Search for the cell housing the specified text and yield its (x, y) center coordinate. 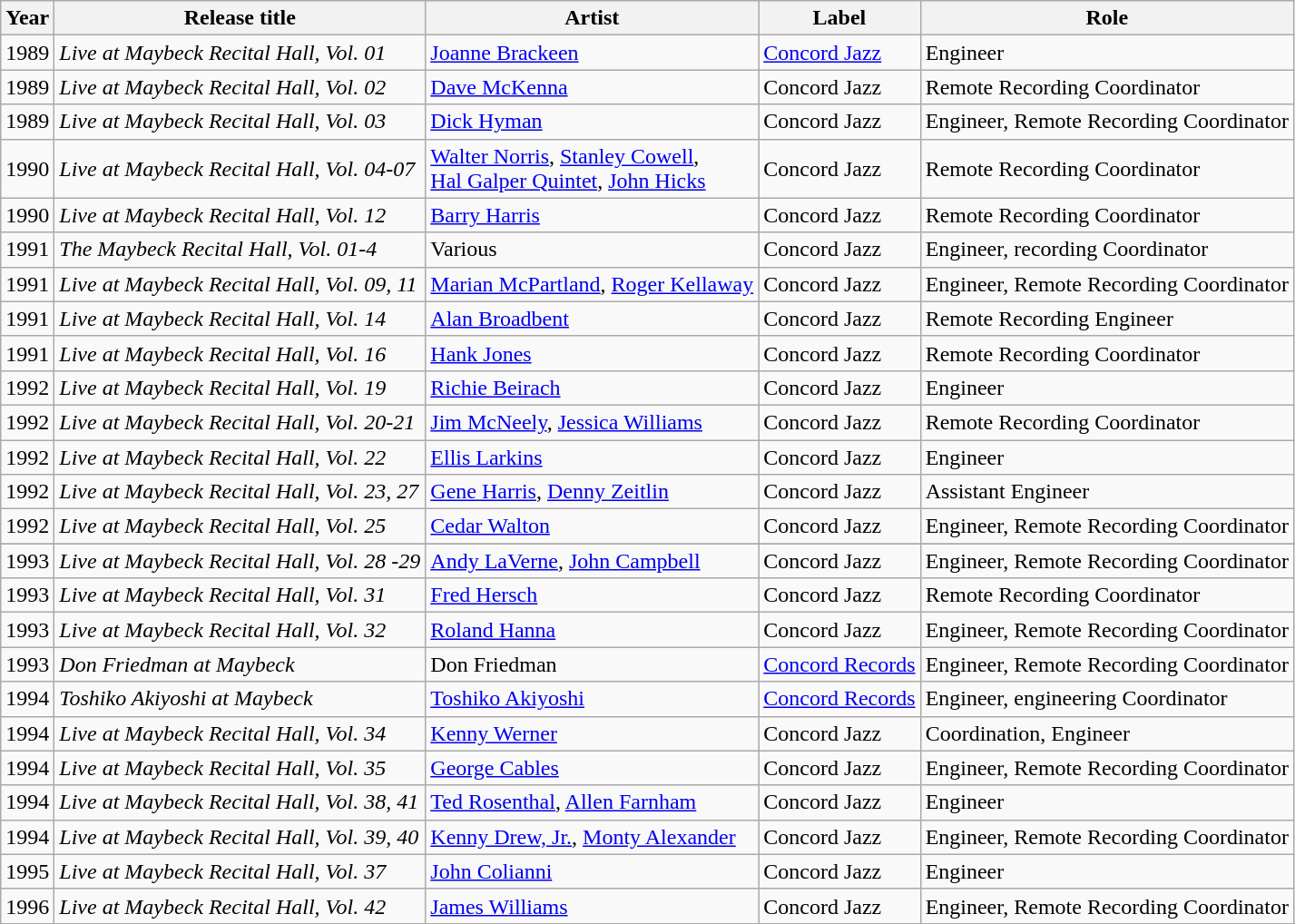
Live at Maybeck Recital Hall, Vol. 23, 27 (240, 492)
Jim McNeely, Jessica Williams (592, 422)
Live at Maybeck Recital Hall, Vol. 39, 40 (240, 837)
Engineer, engineering Coordinator (1107, 699)
Live at Maybeck Recital Hall, Vol. 35 (240, 768)
Live at Maybeck Recital Hall, Vol. 16 (240, 353)
Release title (240, 18)
Kenny Werner (592, 733)
Remote Recording Engineer (1107, 319)
Fred Hersch (592, 595)
Ted Rosenthal, Allen Farnham (592, 802)
Toshiko Akiyoshi (592, 699)
Marian McPartland, Roger Kellaway (592, 284)
Ellis Larkins (592, 457)
Live at Maybeck Recital Hall, Vol. 04-07 (240, 169)
Various (592, 250)
1995 (27, 871)
Andy LaVerne, John Campbell (592, 561)
Live at Maybeck Recital Hall, Vol. 42 (240, 906)
Dick Hyman (592, 122)
Gene Harris, Denny Zeitlin (592, 492)
Live at Maybeck Recital Hall, Vol. 12 (240, 215)
Live at Maybeck Recital Hall, Vol. 20-21 (240, 422)
Cedar Walton (592, 526)
Live at Maybeck Recital Hall, Vol. 01 (240, 53)
John Colianni (592, 871)
Label (839, 18)
Live at Maybeck Recital Hall, Vol. 03 (240, 122)
Alan Broadbent (592, 319)
Role (1107, 18)
The Maybeck Recital Hall, Vol. 01-4 (240, 250)
Live at Maybeck Recital Hall, Vol. 22 (240, 457)
1996 (27, 906)
Roland Hanna (592, 630)
Live at Maybeck Recital Hall, Vol. 19 (240, 388)
Joanne Brackeen (592, 53)
Live at Maybeck Recital Hall, Vol. 14 (240, 319)
Live at Maybeck Recital Hall, Vol. 37 (240, 871)
Kenny Drew, Jr., Monty Alexander (592, 837)
Live at Maybeck Recital Hall, Vol. 38, 41 (240, 802)
Live at Maybeck Recital Hall, Vol. 28 -29 (240, 561)
Hank Jones (592, 353)
Barry Harris (592, 215)
Artist (592, 18)
Live at Maybeck Recital Hall, Vol. 34 (240, 733)
Live at Maybeck Recital Hall, Vol. 31 (240, 595)
Engineer, recording Coordinator (1107, 250)
Dave McKenna (592, 87)
Live at Maybeck Recital Hall, Vol. 02 (240, 87)
George Cables (592, 768)
Live at Maybeck Recital Hall, Vol. 25 (240, 526)
Don Friedman (592, 664)
Assistant Engineer (1107, 492)
Live at Maybeck Recital Hall, Vol. 09, 11 (240, 284)
Don Friedman at Maybeck (240, 664)
Live at Maybeck Recital Hall, Vol. 32 (240, 630)
Coordination, Engineer (1107, 733)
James Williams (592, 906)
Toshiko Akiyoshi at Maybeck (240, 699)
Year (27, 18)
Walter Norris, Stanley Cowell,Hal Galper Quintet, John Hicks (592, 169)
Richie Beirach (592, 388)
